Output the [x, y] coordinate of the center of the cell containing the given text.  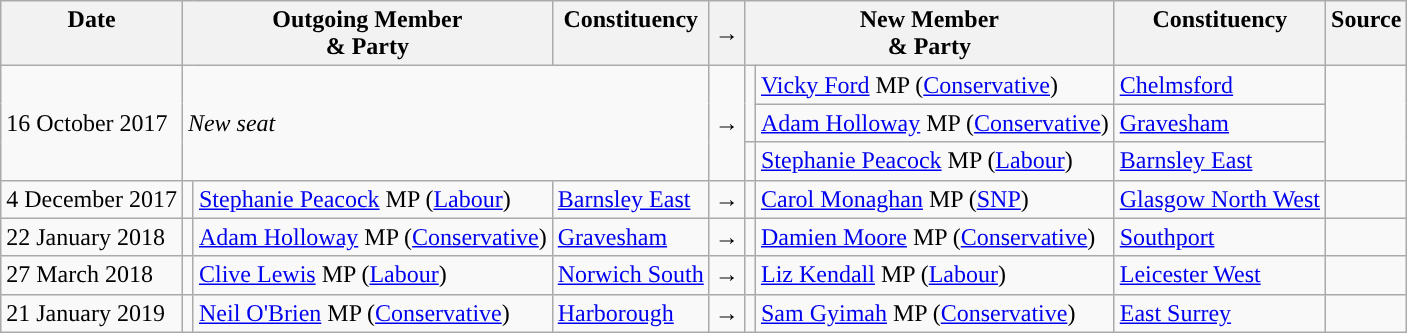
Harborough [630, 313]
Southport [1220, 237]
22 January 2018 [92, 237]
Vicky Ford MP (Conservative) [934, 85]
Sam Gyimah MP (Conservative) [934, 313]
New Member& Party [929, 34]
Carol Monaghan MP (SNP) [934, 199]
4 December 2017 [92, 199]
Source [1366, 34]
Neil O'Brien MP (Conservative) [372, 313]
Date [92, 34]
27 March 2018 [92, 275]
21 January 2019 [92, 313]
Liz Kendall MP (Labour) [934, 275]
Outgoing Member& Party [367, 34]
Glasgow North West [1220, 199]
East Surrey [1220, 313]
Leicester West [1220, 275]
Clive Lewis MP (Labour) [372, 275]
16 October 2017 [92, 123]
New seat [446, 123]
Damien Moore MP (Conservative) [934, 237]
Chelmsford [1220, 85]
Norwich South [630, 275]
